Locate the cell with the specified text and output its [X, Y] center coordinate. 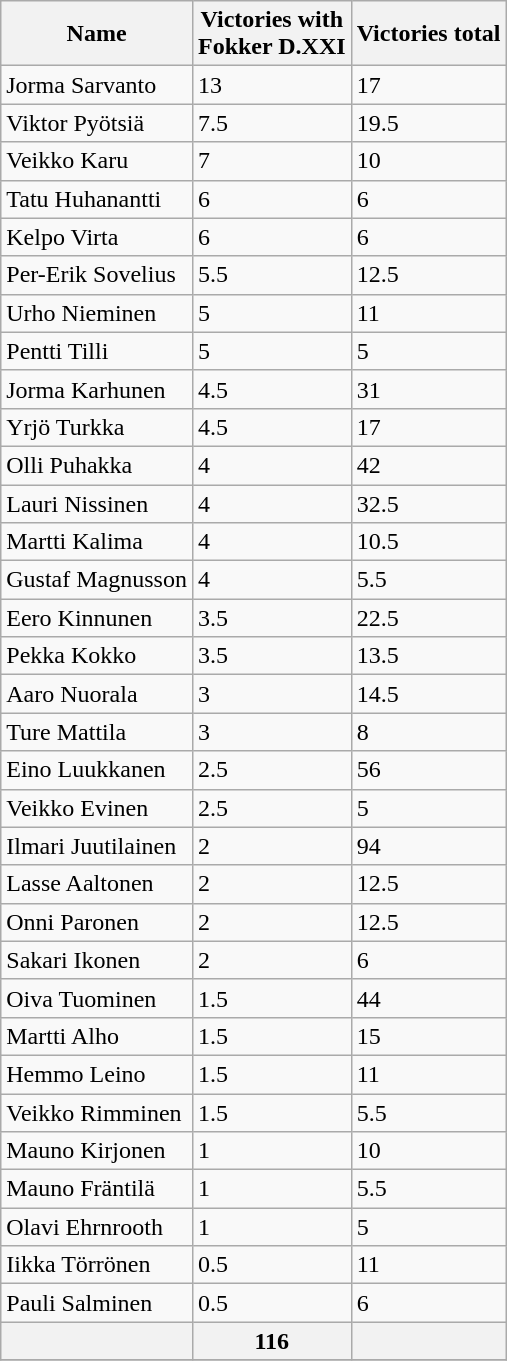
31 [428, 389]
44 [428, 998]
Martti Kalima [97, 542]
Victories total [428, 34]
Kelpo Virta [97, 237]
Iikka Törrönen [97, 1265]
Oiva Tuominen [97, 998]
Urho Nieminen [97, 313]
7.5 [272, 123]
Pentti Tilli [97, 351]
Lasse Aaltonen [97, 884]
Pauli Salminen [97, 1303]
Yrjö Turkka [97, 427]
32.5 [428, 503]
Pekka Kokko [97, 656]
14.5 [428, 694]
94 [428, 846]
13 [272, 85]
Jorma Sarvanto [97, 85]
Eero Kinnunen [97, 618]
7 [272, 161]
15 [428, 1036]
8 [428, 732]
Veikko Karu [97, 161]
Veikko Evinen [97, 808]
Lauri Nissinen [97, 503]
42 [428, 465]
Ture Mattila [97, 732]
Viktor Pyötsiä [97, 123]
Martti Alho [97, 1036]
Veikko Rimminen [97, 1113]
Olavi Ehrnrooth [97, 1227]
Mauno Fräntilä [97, 1189]
Name [97, 34]
Tatu Huhanantti [97, 199]
Aaro Nuorala [97, 694]
Victories withFokker D.XXI [272, 34]
Sakari Ikonen [97, 960]
22.5 [428, 618]
Ilmari Juutilainen [97, 846]
56 [428, 770]
19.5 [428, 123]
Jorma Karhunen [97, 389]
Onni Paronen [97, 922]
Gustaf Magnusson [97, 580]
10.5 [428, 542]
13.5 [428, 656]
116 [272, 1341]
Hemmo Leino [97, 1074]
Per-Erik Sovelius [97, 275]
Mauno Kirjonen [97, 1151]
Eino Luukkanen [97, 770]
Olli Puhakka [97, 465]
